Capture the cell that displays the provided text and extract its [X, Y] central coordinate. 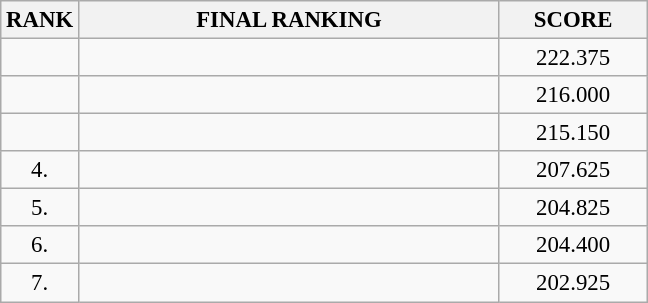
202.925 [572, 283]
207.625 [572, 170]
RANK [40, 20]
222.375 [572, 58]
5. [40, 208]
215.150 [572, 133]
4. [40, 170]
6. [40, 245]
204.400 [572, 245]
216.000 [572, 95]
7. [40, 283]
FINAL RANKING [288, 20]
204.825 [572, 208]
SCORE [572, 20]
